Return (X, Y) of the center of cell containing provided text 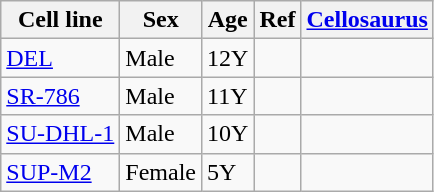
Age (228, 20)
11Y (228, 96)
12Y (228, 58)
Cellosaurus (367, 20)
Ref (278, 20)
SU-DHL-1 (60, 134)
Cell line (60, 20)
SUP-M2 (60, 172)
Sex (161, 20)
5Y (228, 172)
DEL (60, 58)
SR-786 (60, 96)
10Y (228, 134)
Female (161, 172)
